Extract the [x, y] coordinate from the center of the cell holding the provided text.  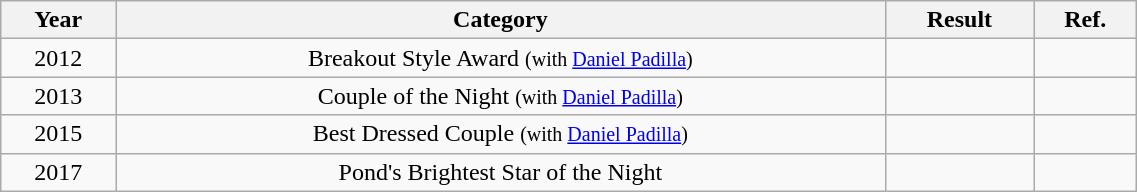
Pond's Brightest Star of the Night [501, 172]
2013 [58, 96]
Breakout Style Award (with Daniel Padilla) [501, 58]
2017 [58, 172]
2015 [58, 134]
Result [960, 20]
2012 [58, 58]
Best Dressed Couple (with Daniel Padilla) [501, 134]
Year [58, 20]
Category [501, 20]
Couple of the Night (with Daniel Padilla) [501, 96]
Ref. [1086, 20]
